Detect which cell encompasses the target text, then output its (x, y) center coordinate. 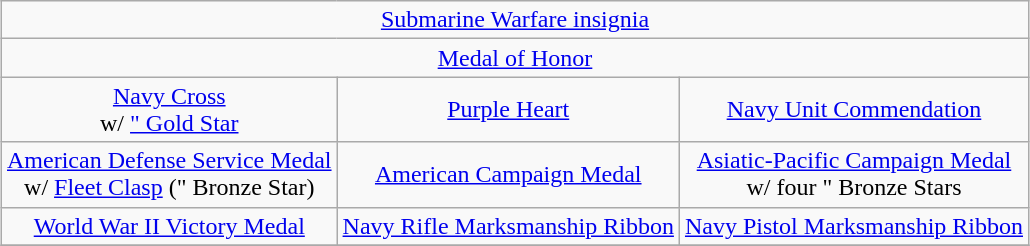
American Defense Service Medalw/ Fleet Clasp (" Bronze Star) (169, 174)
World War II Victory Medal (169, 226)
Asiatic-Pacific Campaign Medalw/ four " Bronze Stars (854, 174)
Navy Unit Commendation (854, 110)
Navy Rifle Marksmanship Ribbon (508, 226)
American Campaign Medal (508, 174)
Purple Heart (508, 110)
Medal of Honor (514, 58)
Navy Crossw/ " Gold Star (169, 110)
Navy Pistol Marksmanship Ribbon (854, 226)
Submarine Warfare insignia (514, 20)
